Search for the cell housing the specified text and yield its [x, y] center coordinate. 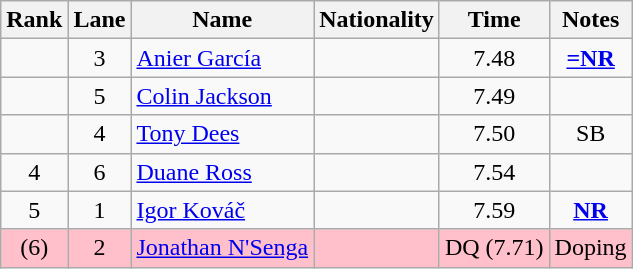
7.59 [494, 210]
SB [590, 134]
Jonathan N'Senga [222, 248]
Lane [100, 20]
Nationality [377, 20]
7.50 [494, 134]
7.54 [494, 172]
Name [222, 20]
Time [494, 20]
Rank [34, 20]
1 [100, 210]
Anier García [222, 58]
7.48 [494, 58]
3 [100, 58]
Doping [590, 248]
Colin Jackson [222, 96]
7.49 [494, 96]
Notes [590, 20]
NR [590, 210]
DQ (7.71) [494, 248]
Igor Kováč [222, 210]
Duane Ross [222, 172]
Tony Dees [222, 134]
(6) [34, 248]
2 [100, 248]
6 [100, 172]
=NR [590, 58]
